From the cell containing the given text, extract its center point as (x, y) coordinate. 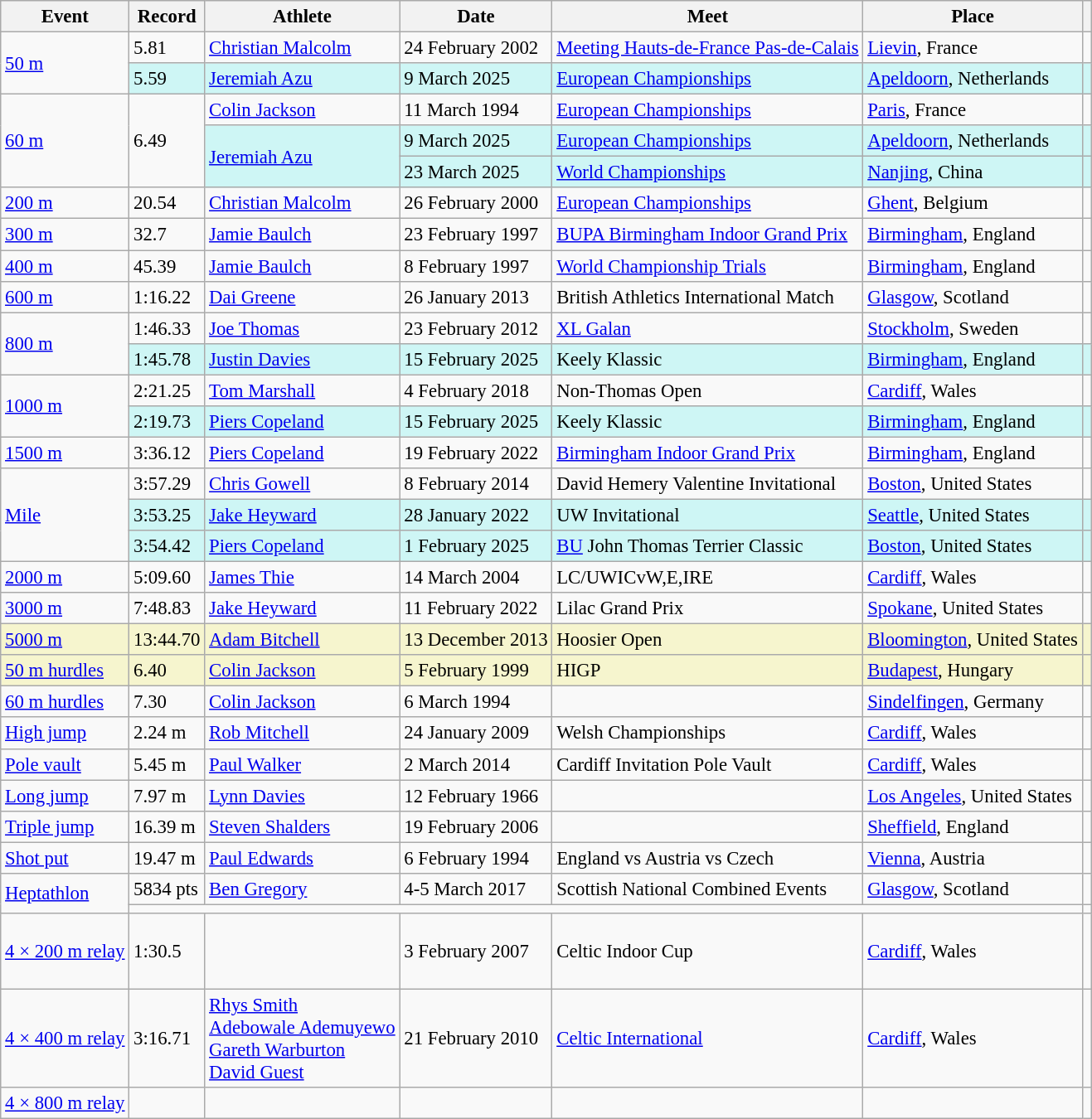
2:21.25 (167, 390)
British Athletics International Match (708, 297)
800 m (65, 343)
50 m (65, 63)
World Championship Trials (708, 266)
2.24 m (167, 734)
24 February 2002 (476, 48)
19 February 2022 (476, 453)
2 March 2014 (476, 764)
Stockholm, Sweden (973, 328)
High jump (65, 734)
4 February 2018 (476, 390)
19.47 m (167, 858)
Rhys SmithAdebowale AdemuyewoGareth WarburtonDavid Guest (302, 1038)
13:44.70 (167, 640)
1:45.78 (167, 359)
20.54 (167, 203)
XL Galan (708, 328)
200 m (65, 203)
Lilac Grand Prix (708, 608)
4 × 400 m relay (65, 1038)
5000 m (65, 640)
World Championships (708, 172)
Justin Davies (302, 359)
Joe Thomas (302, 328)
6.49 (167, 141)
HIGP (708, 671)
Ben Gregory (302, 889)
32.7 (167, 235)
Cardiff Invitation Pole Vault (708, 764)
Bloomington, United States (973, 640)
26 February 2000 (476, 203)
5:09.60 (167, 578)
Meeting Hauts-de-France Pas-de-Calais (708, 48)
50 m hurdles (65, 671)
Spokane, United States (973, 608)
England vs Austria vs Czech (708, 858)
Welsh Championships (708, 734)
5.81 (167, 48)
1500 m (65, 453)
60 m hurdles (65, 702)
Hoosier Open (708, 640)
Lievin, France (973, 48)
Paris, France (973, 110)
Event (65, 17)
Meet (708, 17)
8 February 1997 (476, 266)
Paul Edwards (302, 858)
Dai Greene (302, 297)
Triple jump (65, 826)
8 February 2014 (476, 484)
Lynn Davies (302, 796)
Los Angeles, United States (973, 796)
2000 m (65, 578)
Celtic Indoor Cup (708, 952)
1:16.22 (167, 297)
Nanjing, China (973, 172)
7.30 (167, 702)
Non-Thomas Open (708, 390)
3 February 2007 (476, 952)
3:54.42 (167, 546)
3:16.71 (167, 1038)
5 February 1999 (476, 671)
400 m (65, 266)
23 February 2012 (476, 328)
UW Invitational (708, 515)
Rob Mitchell (302, 734)
LC/UWICvW,E,IRE (708, 578)
300 m (65, 235)
Pole vault (65, 764)
23 March 2025 (476, 172)
3000 m (65, 608)
Celtic International (708, 1038)
Mile (65, 516)
11 March 1994 (476, 110)
1:46.33 (167, 328)
14 March 2004 (476, 578)
Scottish National Combined Events (708, 889)
6 February 1994 (476, 858)
Adam Bitchell (302, 640)
13 December 2013 (476, 640)
BUPA Birmingham Indoor Grand Prix (708, 235)
5834 pts (167, 889)
6 March 1994 (476, 702)
Chris Gowell (302, 484)
28 January 2022 (476, 515)
21 February 2010 (476, 1038)
Long jump (65, 796)
Date (476, 17)
Steven Shalders (302, 826)
3:57.29 (167, 484)
60 m (65, 141)
16.39 m (167, 826)
BU John Thomas Terrier Classic (708, 546)
1 February 2025 (476, 546)
Heptathlon (65, 894)
Tom Marshall (302, 390)
5.45 m (167, 764)
Shot put (65, 858)
4 × 200 m relay (65, 952)
David Hemery Valentine Invitational (708, 484)
Athlete (302, 17)
Budapest, Hungary (973, 671)
Place (973, 17)
3:36.12 (167, 453)
600 m (65, 297)
45.39 (167, 266)
Seattle, United States (973, 515)
3:53.25 (167, 515)
23 February 1997 (476, 235)
Sindelfingen, Germany (973, 702)
5.59 (167, 79)
Vienna, Austria (973, 858)
6.40 (167, 671)
19 February 2006 (476, 826)
Record (167, 17)
1:30.5 (167, 952)
Birmingham Indoor Grand Prix (708, 453)
Sheffield, England (973, 826)
7.97 m (167, 796)
1000 m (65, 406)
James Thie (302, 578)
12 February 1966 (476, 796)
4 × 800 m relay (65, 1103)
26 January 2013 (476, 297)
11 February 2022 (476, 608)
4-5 March 2017 (476, 889)
2:19.73 (167, 422)
24 January 2009 (476, 734)
Ghent, Belgium (973, 203)
7:48.83 (167, 608)
Paul Walker (302, 764)
